Determine the (X, Y) coordinate at the center of the cell enclosing the given text.  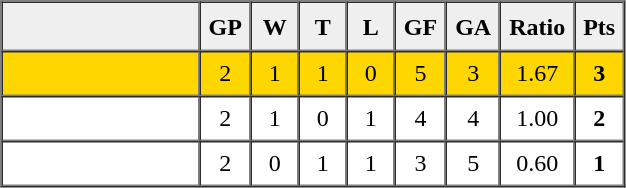
1.00 (537, 118)
Ratio (537, 27)
GF (420, 27)
L (371, 27)
0.60 (537, 164)
T (323, 27)
Pts (599, 27)
1.67 (537, 74)
W (275, 27)
GP (226, 27)
GA (473, 27)
